Pinpoint the cell where the given text exists, returning its [x, y] midpoint coordinate. 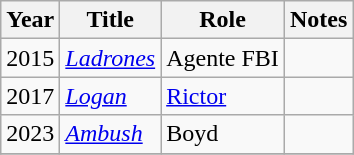
2017 [30, 96]
Ladrones [110, 58]
Notes [318, 20]
Rictor [223, 96]
Role [223, 20]
Year [30, 20]
2015 [30, 58]
Agente FBI [223, 58]
Logan [110, 96]
Ambush [110, 134]
Title [110, 20]
2023 [30, 134]
Boyd [223, 134]
